Pinpoint the cell where the given text exists, returning its [X, Y] midpoint coordinate. 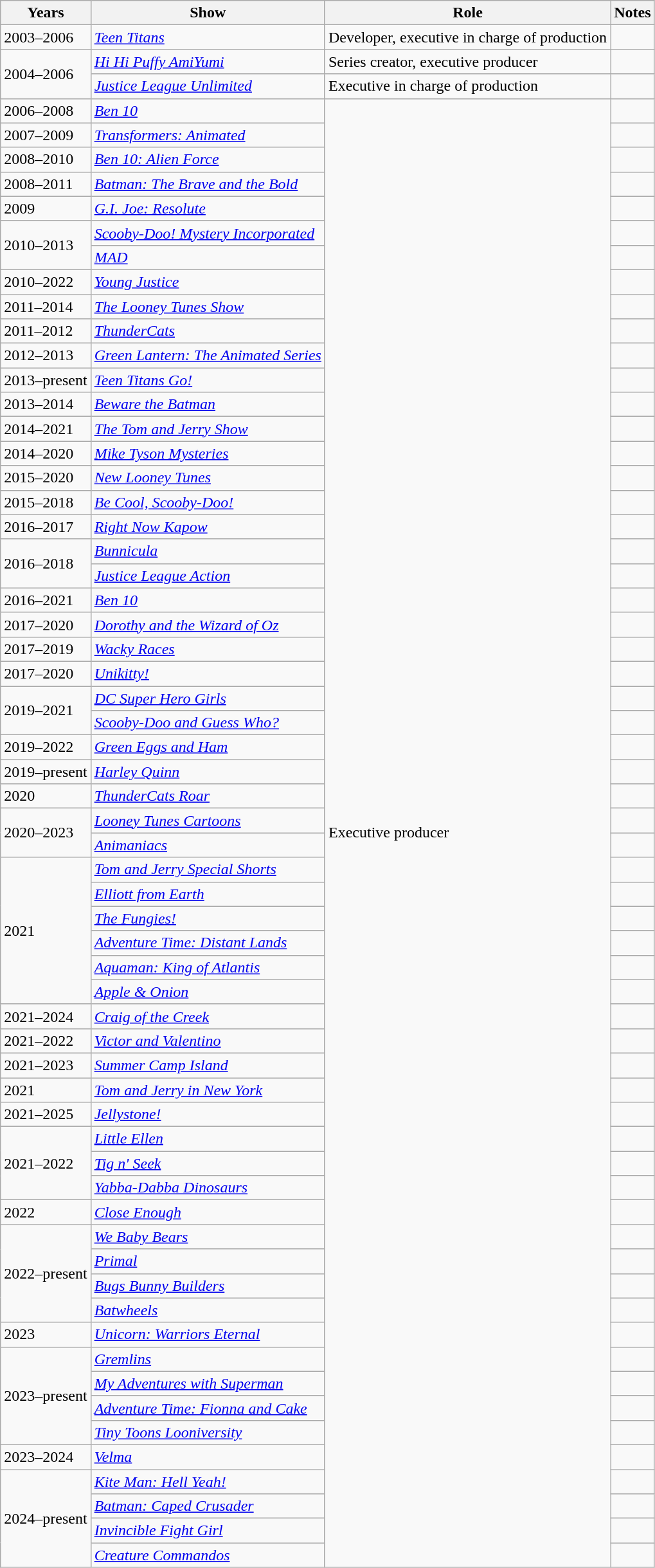
2015–2020 [46, 478]
The Fungies! [208, 918]
Bunnicula [208, 551]
Transformers: Animated [208, 135]
2023–2024 [46, 1457]
2003–2006 [46, 37]
Dorothy and the Wizard of Oz [208, 624]
Hi Hi Puffy AmiYumi [208, 62]
Jellystone! [208, 1115]
Unicorn: Warriors Eternal [208, 1335]
Batman: The Brave and the Bold [208, 184]
G.I. Joe: Resolute [208, 208]
Adventure Time: Fionna and Cake [208, 1408]
2016–2021 [46, 600]
Role [467, 13]
Green Lantern: The Animated Series [208, 356]
2021–2025 [46, 1115]
Close Enough [208, 1212]
2019–present [46, 772]
2021–2024 [46, 1016]
Executive in charge of production [467, 86]
MAD [208, 257]
Batman: Caped Crusader [208, 1506]
2019–2022 [46, 747]
Yabba-Dabba Dinosaurs [208, 1188]
Tiny Toons Looniversity [208, 1432]
Apple & Onion [208, 992]
2014–2021 [46, 429]
Show [208, 13]
Scooby-Doo! Mystery Incorporated [208, 233]
2022–present [46, 1273]
ThunderCats [208, 331]
2016–2017 [46, 527]
2012–2013 [46, 356]
Beware the Batman [208, 405]
Creature Commandos [208, 1555]
Teen Titans [208, 37]
2020 [46, 796]
My Adventures with Superman [208, 1383]
ThunderCats Roar [208, 796]
Tig n' Seek [208, 1163]
Unikitty! [208, 673]
Justice League Unlimited [208, 86]
Mike Tyson Mysteries [208, 453]
Looney Tunes Cartoons [208, 821]
Executive producer [467, 833]
2010–2013 [46, 245]
Bugs Bunny Builders [208, 1286]
Wacky Races [208, 649]
Series creator, executive producer [467, 62]
2014–2020 [46, 453]
The Looney Tunes Show [208, 307]
2006–2008 [46, 111]
2008–2010 [46, 160]
2023 [46, 1335]
Batwheels [208, 1310]
Green Eggs and Ham [208, 747]
2022 [46, 1212]
New Looney Tunes [208, 478]
2009 [46, 208]
2023–present [46, 1396]
DC Super Hero Girls [208, 698]
Tom and Jerry Special Shorts [208, 870]
Little Ellen [208, 1139]
Justice League Action [208, 576]
2013–present [46, 380]
Elliott from Earth [208, 894]
Victor and Valentino [208, 1041]
2011–2014 [46, 307]
2011–2012 [46, 331]
Developer, executive in charge of production [467, 37]
Adventure Time: Distant Lands [208, 943]
Young Justice [208, 282]
Right Now Kapow [208, 527]
2017–2019 [46, 649]
Teen Titans Go! [208, 380]
2015–2018 [46, 502]
Invincible Fight Girl [208, 1531]
Notes [633, 13]
2010–2022 [46, 282]
Craig of the Creek [208, 1016]
Be Cool, Scooby-Doo! [208, 502]
2004–2006 [46, 74]
2024–present [46, 1518]
2019–2021 [46, 710]
Tom and Jerry in New York [208, 1090]
We Baby Bears [208, 1237]
Kite Man: Hell Yeah! [208, 1481]
Aquaman: King of Atlantis [208, 967]
Scooby-Doo and Guess Who? [208, 723]
Years [46, 13]
2008–2011 [46, 184]
Harley Quinn [208, 772]
Summer Camp Island [208, 1065]
Primal [208, 1261]
The Tom and Jerry Show [208, 429]
2007–2009 [46, 135]
Velma [208, 1457]
2020–2023 [46, 833]
2021–2023 [46, 1065]
2013–2014 [46, 405]
Ben 10: Alien Force [208, 160]
Animaniacs [208, 845]
2016–2018 [46, 563]
Gremlins [208, 1359]
